Return [X, Y] of the center of cell containing provided text 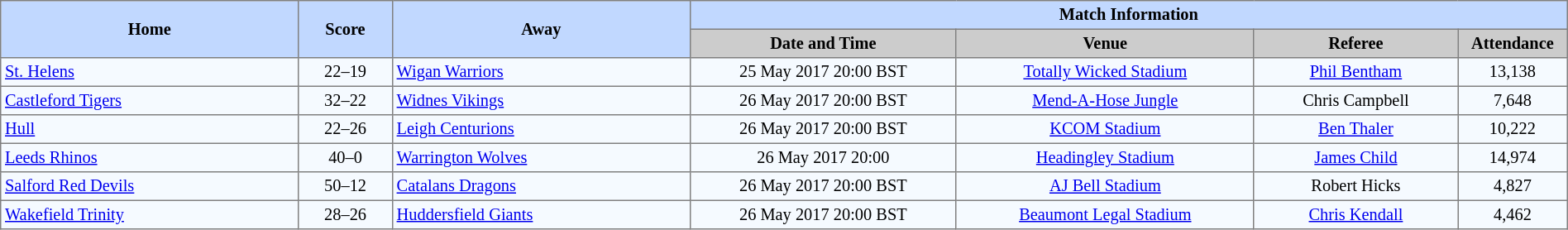
22–26 [346, 129]
Phil Bentham [1355, 72]
Date and Time [823, 43]
Beaumont Legal Stadium [1105, 214]
Widnes Vikings [541, 100]
Salford Red Devils [150, 186]
Match Information [1128, 15]
AJ Bell Stadium [1105, 186]
22–19 [346, 72]
Robert Hicks [1355, 186]
Totally Wicked Stadium [1105, 72]
Catalans Dragons [541, 186]
KCOM Stadium [1105, 129]
Ben Thaler [1355, 129]
Chris Kendall [1355, 214]
Score [346, 30]
Leigh Centurions [541, 129]
Warrington Wolves [541, 157]
13,138 [1513, 72]
10,222 [1513, 129]
4,462 [1513, 214]
Wakefield Trinity [150, 214]
14,974 [1513, 157]
Chris Campbell [1355, 100]
Referee [1355, 43]
Headingley Stadium [1105, 157]
Huddersfield Giants [541, 214]
50–12 [346, 186]
Venue [1105, 43]
Away [541, 30]
Attendance [1513, 43]
26 May 2017 20:00 [823, 157]
St. Helens [150, 72]
Hull [150, 129]
Wigan Warriors [541, 72]
Leeds Rhinos [150, 157]
7,648 [1513, 100]
James Child [1355, 157]
40–0 [346, 157]
Castleford Tigers [150, 100]
28–26 [346, 214]
25 May 2017 20:00 BST [823, 72]
4,827 [1513, 186]
32–22 [346, 100]
Home [150, 30]
Mend-A-Hose Jungle [1105, 100]
